Pinpoint the cell where the given text exists, returning its (x, y) midpoint coordinate. 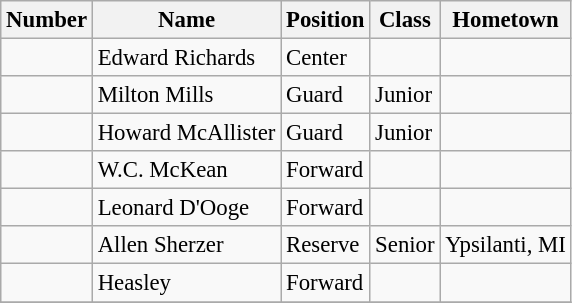
W.C. McKean (186, 170)
Position (326, 20)
Name (186, 20)
Hometown (506, 20)
Class (405, 20)
Reserve (326, 245)
Leonard D'Ooge (186, 208)
Center (326, 58)
Edward Richards (186, 58)
Heasley (186, 283)
Number (47, 20)
Allen Sherzer (186, 245)
Howard McAllister (186, 133)
Senior (405, 245)
Milton Mills (186, 95)
Ypsilanti, MI (506, 245)
